Search for the cell housing the specified text and yield its (x, y) center coordinate. 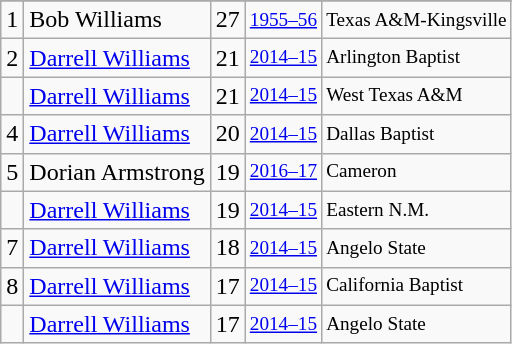
Arlington Baptist (417, 58)
1 (12, 20)
Eastern N.M. (417, 210)
7 (12, 248)
California Baptist (417, 286)
Cameron (417, 172)
20 (228, 134)
Dallas Baptist (417, 134)
1955–56 (283, 20)
Dorian Armstrong (117, 172)
5 (12, 172)
2 (12, 58)
4 (12, 134)
27 (228, 20)
Texas A&M-Kingsville (417, 20)
Bob Williams (117, 20)
18 (228, 248)
2016–17 (283, 172)
8 (12, 286)
West Texas A&M (417, 96)
